Provide the (x, y) coordinate of the cell's center where the given text is located.  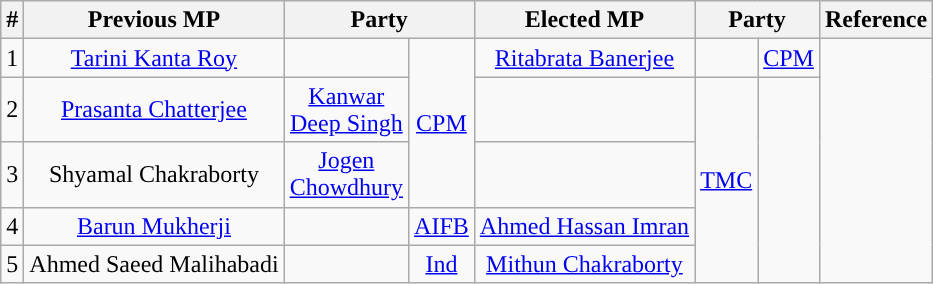
Barun Mukherji (154, 226)
Mithun Chakraborty (584, 264)
Kanwar Deep Singh (346, 110)
Ahmed Hassan Imran (584, 226)
Tarini Kanta Roy (154, 58)
Reference (876, 20)
Shyamal Chakraborty (154, 174)
Ahmed Saeed Malihabadi (154, 264)
Prasanta Chatterjee (154, 110)
Previous MP (154, 20)
Ind (442, 264)
Elected MP (584, 20)
AIFB (442, 226)
5 (12, 264)
2 (12, 110)
Ritabrata Banerjee (584, 58)
TMC (726, 180)
Jogen Chowdhury (346, 174)
3 (12, 174)
4 (12, 226)
# (12, 20)
1 (12, 58)
